From the cell containing the given text, extract its center point as [x, y] coordinate. 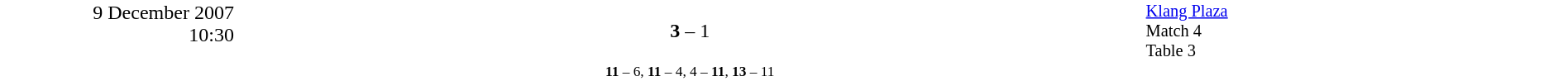
11 – 6, 11 – 4, 4 – 11, 13 – 11 [690, 71]
Klang PlazaMatch 4Table 3 [1356, 31]
9 December 200710:30 [117, 40]
3 – 1 [690, 31]
